Scan for the cell matching the given text and deliver its [X, Y] coordinate at center. 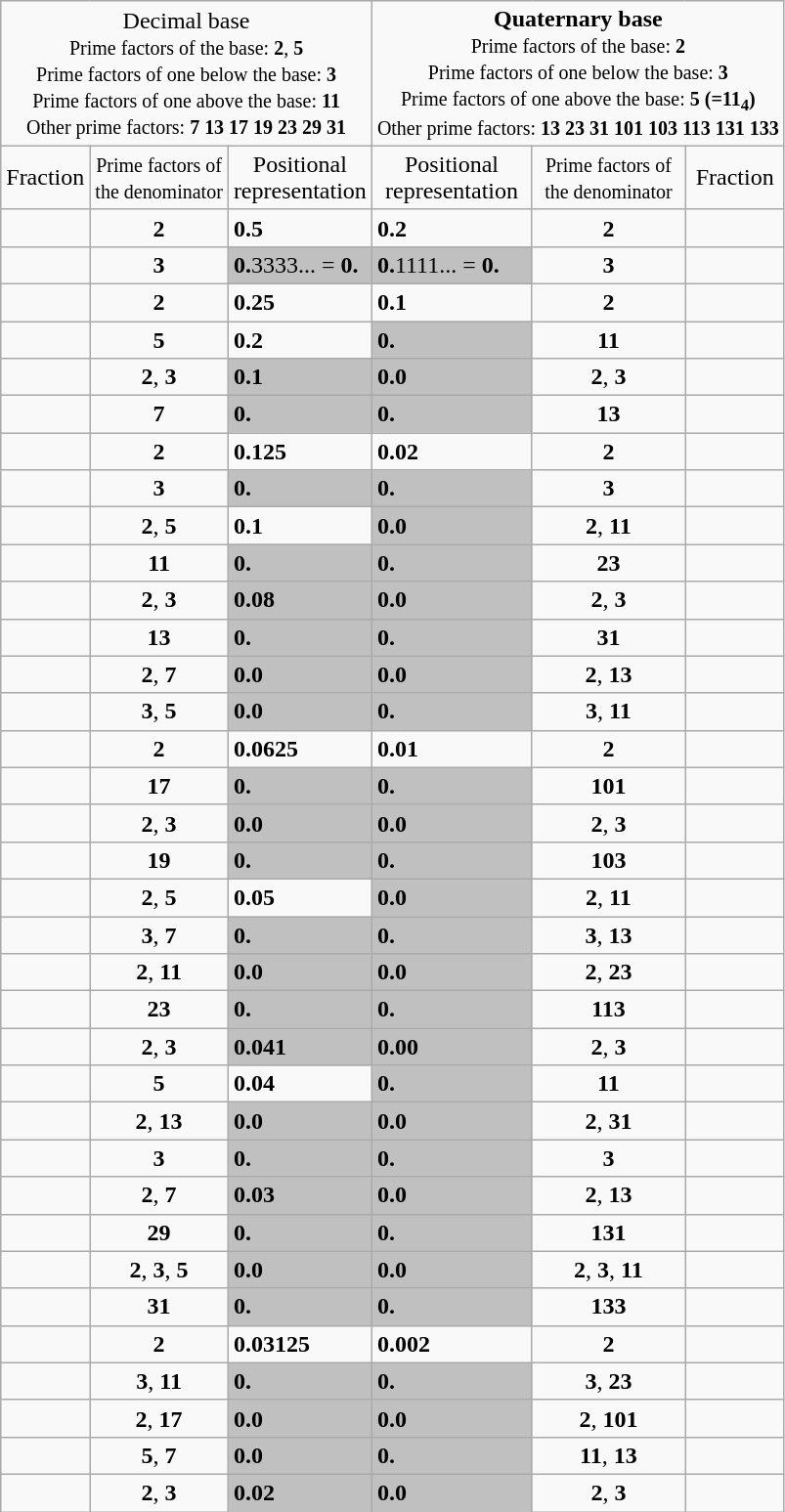
5, 7 [159, 1455]
0.125 [299, 452]
0.25 [299, 302]
113 [608, 1010]
0.01 [452, 749]
29 [159, 1232]
0.08 [299, 600]
17 [159, 786]
19 [159, 860]
2, 31 [608, 1121]
3, 5 [159, 712]
0.03 [299, 1195]
0.0625 [299, 749]
0.5 [299, 228]
3, 23 [608, 1381]
103 [608, 860]
2, 3, 11 [608, 1270]
11, 13 [608, 1455]
2, 101 [608, 1418]
0.05 [299, 897]
131 [608, 1232]
0.03125 [299, 1344]
0.04 [299, 1084]
2, 17 [159, 1418]
2, 3, 5 [159, 1270]
133 [608, 1307]
101 [608, 786]
0.002 [452, 1344]
3, 13 [608, 935]
0.1111... = 0. [452, 265]
7 [159, 414]
3, 7 [159, 935]
0.3333... = 0. [299, 265]
0.041 [299, 1047]
0.00 [452, 1047]
2, 23 [608, 972]
